From the cell containing the given text, extract its center point as [x, y] coordinate. 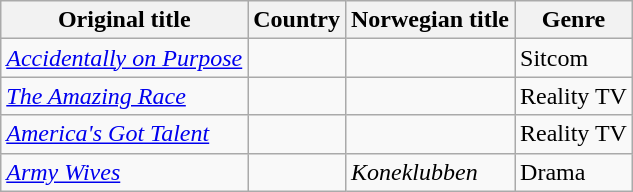
Original title [124, 20]
Genre [574, 20]
Country [297, 20]
Accidentally on Purpose [124, 58]
Sitcom [574, 58]
Norwegian title [430, 20]
America's Got Talent [124, 134]
Army Wives [124, 172]
Koneklubben [430, 172]
The Amazing Race [124, 96]
Drama [574, 172]
